Scan for the cell matching the given text and deliver its [x, y] coordinate at center. 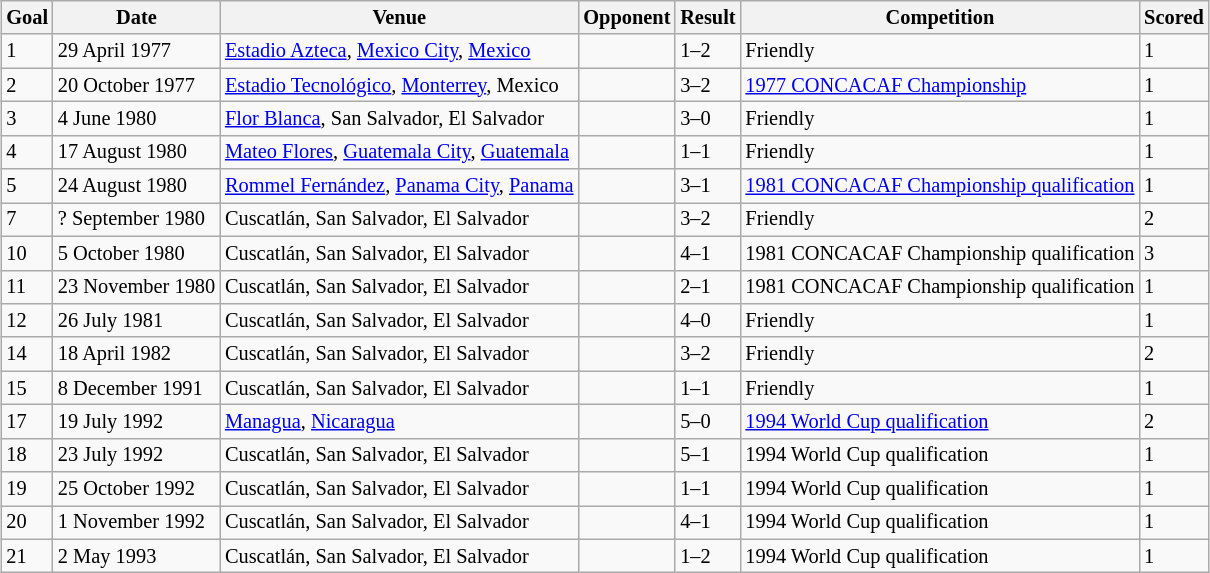
Rommel Fernández, Panama City, Panama [399, 186]
24 August 1980 [136, 186]
18 April 1982 [136, 354]
1 November 1992 [136, 523]
3–1 [708, 186]
17 [27, 422]
Estadio Azteca, Mexico City, Mexico [399, 51]
8 December 1991 [136, 388]
11 [27, 287]
29 April 1977 [136, 51]
20 [27, 523]
23 July 1992 [136, 455]
20 October 1977 [136, 85]
21 [27, 556]
Opponent [626, 18]
? September 1980 [136, 220]
19 [27, 489]
2 May 1993 [136, 556]
19 July 1992 [136, 422]
Mateo Flores, Guatemala City, Guatemala [399, 152]
18 [27, 455]
Flor Blanca, San Salvador, El Salvador [399, 119]
Venue [399, 18]
3–0 [708, 119]
Goal [27, 18]
4 June 1980 [136, 119]
5–0 [708, 422]
15 [27, 388]
10 [27, 253]
12 [27, 321]
7 [27, 220]
14 [27, 354]
5 [27, 186]
5–1 [708, 455]
25 October 1992 [136, 489]
5 October 1980 [136, 253]
2–1 [708, 287]
Scored [1174, 18]
17 August 1980 [136, 152]
Result [708, 18]
4 [27, 152]
1977 CONCACAF Championship [940, 85]
23 November 1980 [136, 287]
4–0 [708, 321]
26 July 1981 [136, 321]
Competition [940, 18]
Date [136, 18]
Managua, Nicaragua [399, 422]
Estadio Tecnológico, Monterrey, Mexico [399, 85]
